For the text-containing cell, return its midpoint in (X, Y) coordinate format. 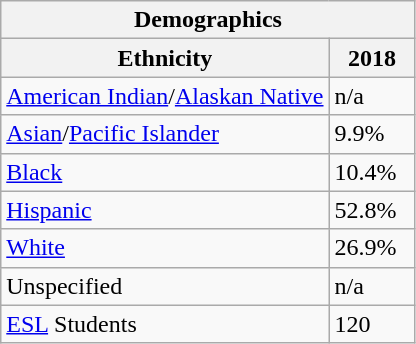
Ethnicity (165, 58)
9.9% (372, 134)
10.4% (372, 172)
Black (165, 172)
ESL Students (165, 324)
120 (372, 324)
Demographics (208, 20)
Asian/Pacific Islander (165, 134)
2018 (372, 58)
American Indian/Alaskan Native (165, 96)
Unspecified (165, 286)
White (165, 248)
52.8% (372, 210)
Hispanic (165, 210)
26.9% (372, 248)
